Return the (x, y) coordinate for the center point of the cell that contains the specified text.  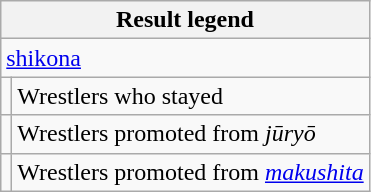
Wrestlers who stayed (190, 96)
shikona (185, 58)
Wrestlers promoted from jūryō (190, 134)
Wrestlers promoted from makushita (190, 172)
Result legend (185, 20)
